Determine the [x, y] coordinate at the center of the cell enclosing the given text.  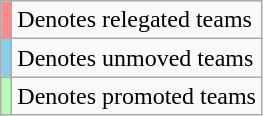
Denotes promoted teams [137, 96]
Denotes unmoved teams [137, 58]
Denotes relegated teams [137, 20]
